Capture the cell that displays the provided text and extract its (X, Y) central coordinate. 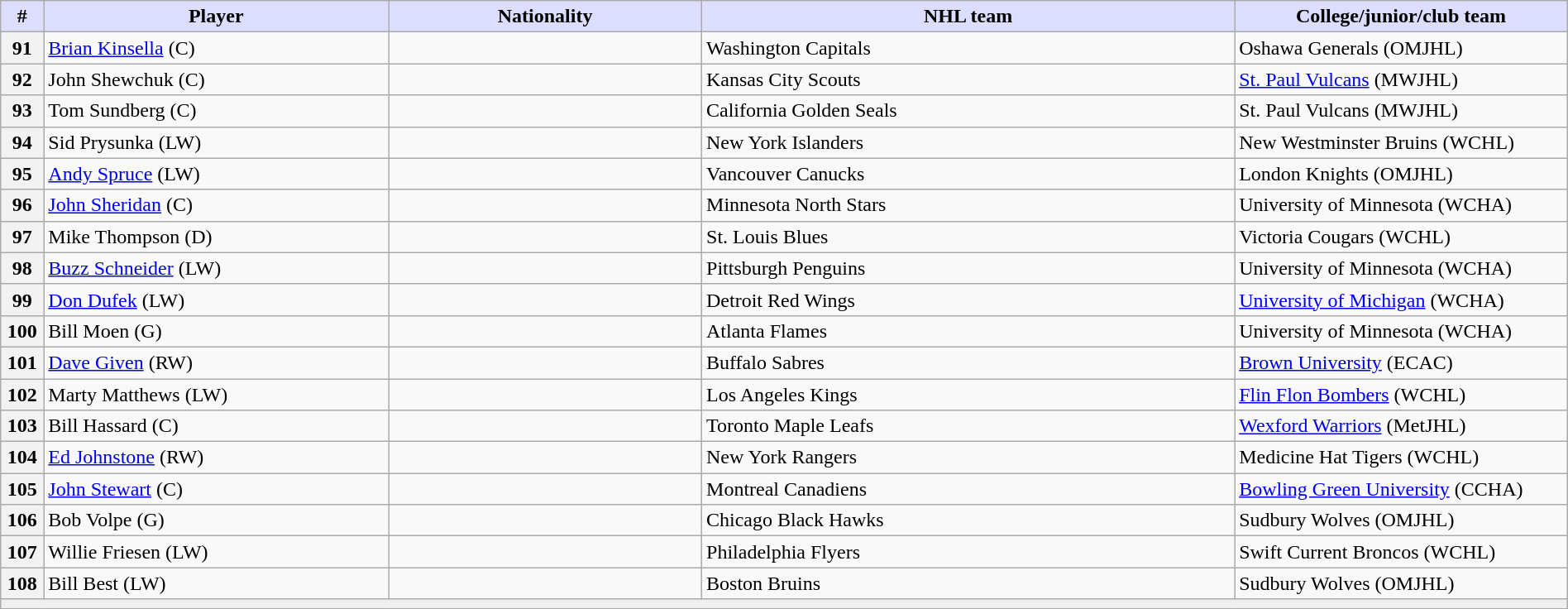
101 (22, 362)
John Sheridan (C) (217, 205)
New York Rangers (968, 458)
Brian Kinsella (C) (217, 48)
106 (22, 520)
Washington Capitals (968, 48)
103 (22, 426)
96 (22, 205)
Bowling Green University (CCHA) (1401, 489)
107 (22, 552)
Medicine Hat Tigers (WCHL) (1401, 458)
Nationality (546, 17)
Boston Bruins (968, 583)
Oshawa Generals (OMJHL) (1401, 48)
California Golden Seals (968, 111)
Dave Given (RW) (217, 362)
Player (217, 17)
99 (22, 300)
Kansas City Scouts (968, 79)
91 (22, 48)
Montreal Canadiens (968, 489)
104 (22, 458)
108 (22, 583)
97 (22, 237)
Andy Spruce (LW) (217, 174)
Los Angeles Kings (968, 395)
NHL team (968, 17)
New York Islanders (968, 142)
Mike Thompson (D) (217, 237)
Tom Sundberg (C) (217, 111)
Chicago Black Hawks (968, 520)
Bill Best (LW) (217, 583)
Vancouver Canucks (968, 174)
Willie Friesen (LW) (217, 552)
Flin Flon Bombers (WCHL) (1401, 395)
95 (22, 174)
Bill Moen (G) (217, 331)
Pittsburgh Penguins (968, 268)
Marty Matthews (LW) (217, 395)
Minnesota North Stars (968, 205)
University of Michigan (WCHA) (1401, 300)
Buffalo Sabres (968, 362)
Atlanta Flames (968, 331)
London Knights (OMJHL) (1401, 174)
100 (22, 331)
92 (22, 79)
Victoria Cougars (WCHL) (1401, 237)
# (22, 17)
Buzz Schneider (LW) (217, 268)
102 (22, 395)
St. Louis Blues (968, 237)
Toronto Maple Leafs (968, 426)
Don Dufek (LW) (217, 300)
Detroit Red Wings (968, 300)
93 (22, 111)
105 (22, 489)
98 (22, 268)
Bob Volpe (G) (217, 520)
College/junior/club team (1401, 17)
John Shewchuk (C) (217, 79)
Wexford Warriors (MetJHL) (1401, 426)
New Westminster Bruins (WCHL) (1401, 142)
Bill Hassard (C) (217, 426)
Ed Johnstone (RW) (217, 458)
John Stewart (C) (217, 489)
Philadelphia Flyers (968, 552)
94 (22, 142)
Sid Prysunka (LW) (217, 142)
Brown University (ECAC) (1401, 362)
Swift Current Broncos (WCHL) (1401, 552)
